Pinpoint the cell where the given text exists, returning its [x, y] midpoint coordinate. 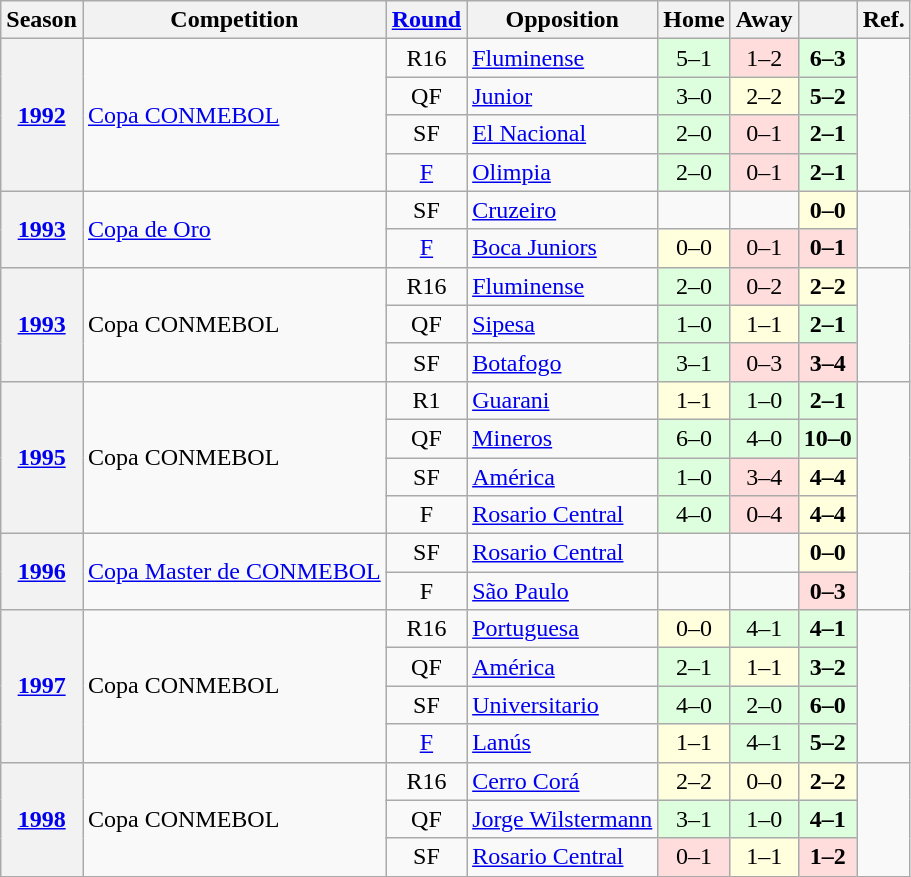
1992 [42, 115]
Sipesa [562, 324]
Ref. [884, 20]
Junior [562, 96]
Lanús [562, 743]
Guarani [562, 400]
Universitario [562, 705]
1997 [42, 686]
Cruzeiro [562, 210]
10–0 [828, 438]
0–4 [764, 515]
1998 [42, 819]
Olimpia [562, 172]
Botafogo [562, 362]
São Paulo [562, 591]
Copa de Oro [234, 229]
5–1 [694, 58]
R1 [426, 400]
Home [694, 20]
Cerro Corá [562, 781]
1996 [42, 572]
Mineros [562, 438]
3–0 [694, 96]
Opposition [562, 20]
Season [42, 20]
Away [764, 20]
Competition [234, 20]
6–3 [828, 58]
0–2 [764, 286]
El Nacional [562, 134]
1995 [42, 457]
3–2 [828, 667]
Portuguesa [562, 629]
Boca Juniors [562, 248]
Copa Master de CONMEBOL [234, 572]
Jorge Wilstermann [562, 819]
Round [426, 20]
